Output the [x, y] coordinate of the center of the cell containing the given text.  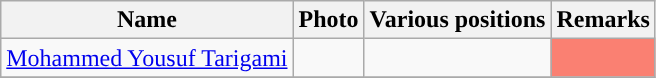
Remarks [603, 20]
Various positions [458, 20]
Photo [328, 20]
Name [147, 20]
Mohammed Yousuf Tarigami [147, 58]
